Detect which cell encompasses the target text, then output its (X, Y) center coordinate. 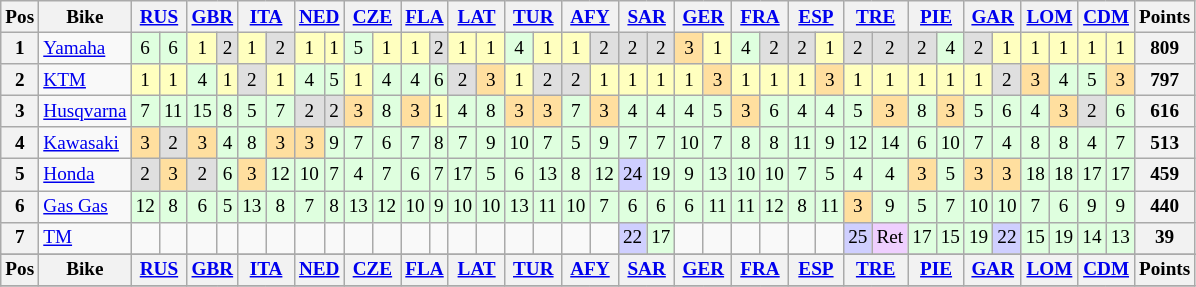
24 (632, 175)
TM (85, 238)
Ret (890, 238)
KTM (85, 80)
Honda (85, 175)
440 (1164, 206)
39 (1164, 238)
513 (1164, 143)
Kawasaki (85, 143)
Husqvarna (85, 111)
Gas Gas (85, 206)
25 (858, 238)
797 (1164, 80)
809 (1164, 48)
Yamaha (85, 48)
616 (1164, 111)
459 (1164, 175)
